Detect which cell encompasses the target text, then output its (x, y) center coordinate. 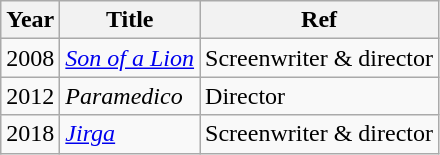
Paramedico (130, 96)
2012 (30, 96)
Jirga (130, 134)
Title (130, 20)
2008 (30, 58)
Son of a Lion (130, 58)
Director (320, 96)
2018 (30, 134)
Ref (320, 20)
Year (30, 20)
